From the cell containing the given text, extract its center point as (x, y) coordinate. 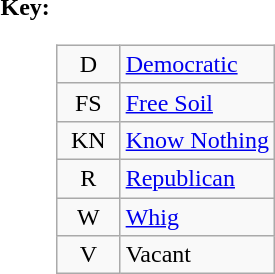
Know Nothing (197, 140)
Democratic (197, 64)
Vacant (197, 255)
W (89, 217)
Whig (197, 217)
Free Soil (197, 102)
V (89, 255)
KN (89, 140)
Republican (197, 178)
FS (89, 102)
D (89, 64)
R (89, 178)
